Provide the (X, Y) coordinate of the cell's center where the given text is located.  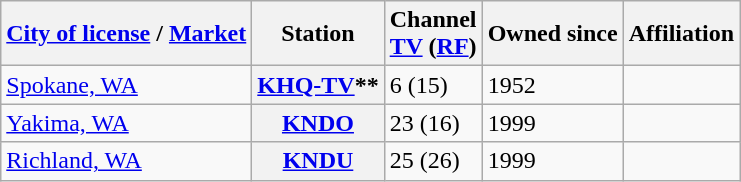
KNDO (318, 123)
ChannelTV (RF) (433, 34)
1952 (552, 85)
6 (15) (433, 85)
Station (318, 34)
Yakima, WA (126, 123)
KNDU (318, 161)
Richland, WA (126, 161)
Spokane, WA (126, 85)
Owned since (552, 34)
23 (16) (433, 123)
25 (26) (433, 161)
City of license / Market (126, 34)
KHQ-TV** (318, 85)
Affiliation (681, 34)
